Extract the [x, y] coordinate from the center of the cell holding the provided text.  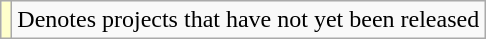
Denotes projects that have not yet been released [248, 20]
